Capture the cell that displays the provided text and extract its [x, y] central coordinate. 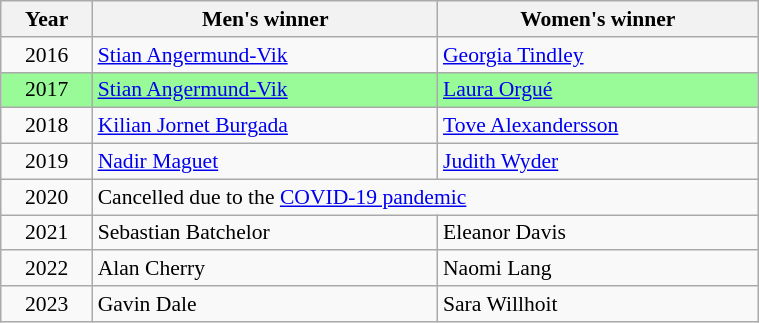
2018 [47, 126]
2019 [47, 162]
2023 [47, 304]
Gavin Dale [266, 304]
Judith Wyder [598, 162]
Sebastian Batchelor [266, 233]
2017 [47, 90]
2021 [47, 233]
Alan Cherry [266, 269]
Cancelled due to the COVID-19 pandemic [426, 197]
2020 [47, 197]
Men's winner [266, 19]
Sara Willhoit [598, 304]
2016 [47, 55]
Laura Orgué [598, 90]
2022 [47, 269]
Year [47, 19]
Naomi Lang [598, 269]
Tove Alexandersson [598, 126]
Kilian Jornet Burgada [266, 126]
Nadir Maguet [266, 162]
Women's winner [598, 19]
Eleanor Davis [598, 233]
Georgia Tindley [598, 55]
